Search for the cell housing the specified text and yield its (X, Y) center coordinate. 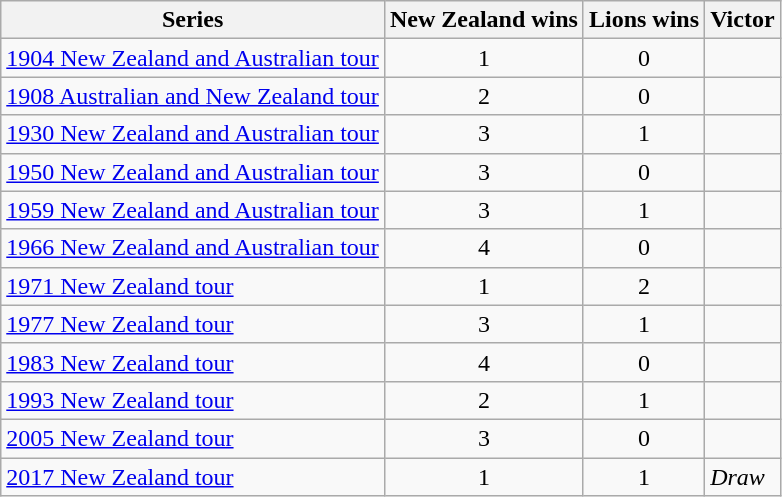
1966 New Zealand and Australian tour (193, 248)
1959 New Zealand and Australian tour (193, 210)
1983 New Zealand tour (193, 362)
2005 New Zealand tour (193, 438)
1993 New Zealand tour (193, 400)
Lions wins (644, 20)
1950 New Zealand and Australian tour (193, 172)
Draw (742, 477)
1930 New Zealand and Australian tour (193, 134)
2017 New Zealand tour (193, 477)
1904 New Zealand and Australian tour (193, 58)
1971 New Zealand tour (193, 286)
1908 Australian and New Zealand tour (193, 96)
1977 New Zealand tour (193, 324)
Series (193, 20)
New Zealand wins (484, 20)
Victor (742, 20)
